Search for the cell housing the specified text and yield its (x, y) center coordinate. 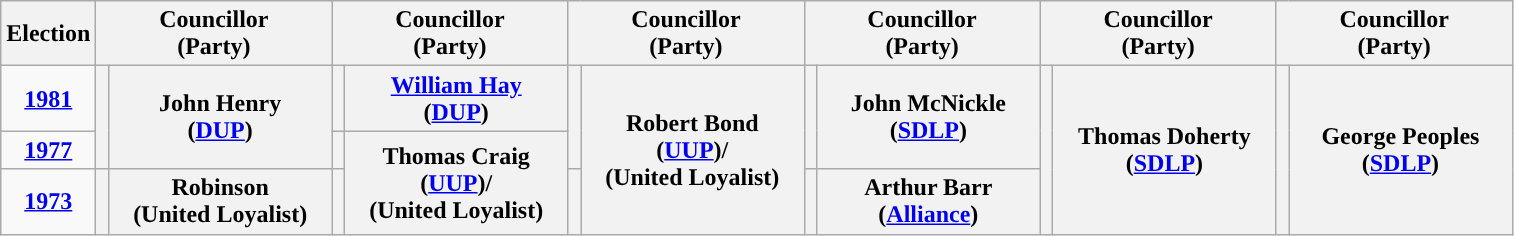
1981 (48, 98)
Election (48, 34)
Robert Bond (UUP)/ (United Loyalist) (692, 150)
Arthur Barr (Alliance) (929, 202)
Robinson (United Loyalist) (220, 202)
1973 (48, 202)
Thomas Doherty (SDLP) (1165, 150)
Thomas Craig (UUP)/ (United Loyalist) (456, 182)
1977 (48, 150)
George Peoples (SDLP) (1401, 150)
William Hay (DUP) (456, 98)
John McNickle (SDLP) (929, 118)
John Henry (DUP) (220, 118)
